Return (X, Y) of the center of cell containing provided text 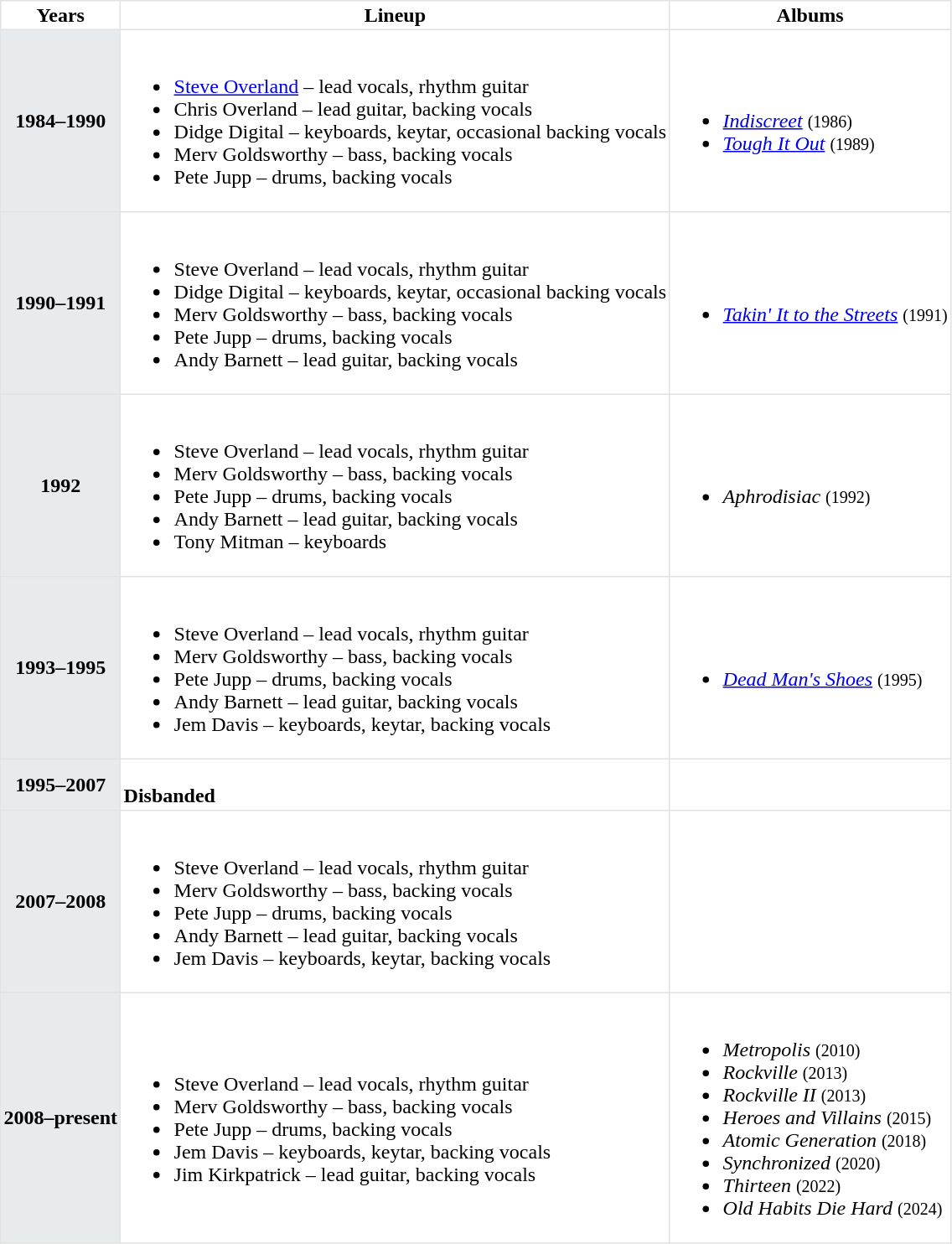
2008–present (60, 1117)
1993–1995 (60, 668)
1995–2007 (60, 785)
Dead Man's Shoes (1995) (810, 668)
2007–2008 (60, 902)
1990–1991 (60, 303)
1984–1990 (60, 121)
Lineup (396, 15)
Disbanded (396, 785)
Takin' It to the Streets (1991) (810, 303)
Aphrodisiac (1992) (810, 485)
1992 (60, 485)
Albums (810, 15)
Years (60, 15)
Indiscreet (1986)Tough It Out (1989) (810, 121)
